Find where the given text appears and provide that cell's center as (x, y) coordinate. 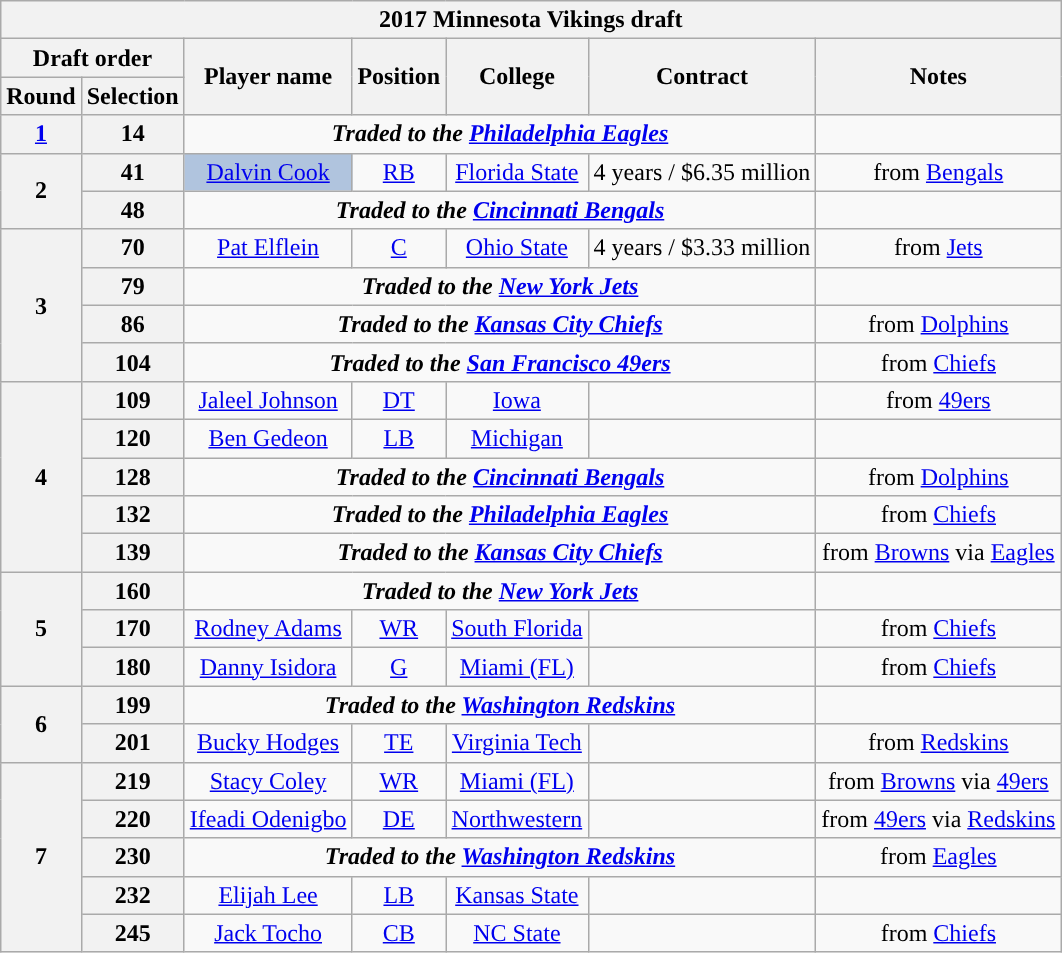
4 (41, 476)
120 (132, 438)
160 (132, 591)
109 (132, 400)
from Redskins (938, 743)
Iowa (517, 400)
6 (41, 724)
199 (132, 705)
Ifeadi Odenigbo (268, 819)
TE (399, 743)
Ohio State (517, 248)
2 (41, 191)
139 (132, 553)
Elijah Lee (268, 895)
5 (41, 629)
from 49ers via Redskins (938, 819)
104 (132, 362)
70 (132, 248)
College (517, 77)
Notes (938, 77)
230 (132, 857)
from Jets (938, 248)
Pat Elflein (268, 248)
Northwestern (517, 819)
from Bengals (938, 172)
Rodney Adams (268, 629)
3 (41, 305)
Player name (268, 77)
1 (41, 134)
128 (132, 477)
Traded to the San Francisco 49ers (500, 362)
NC State (517, 933)
Selection (132, 96)
86 (132, 324)
132 (132, 515)
from Browns via Eagles (938, 553)
245 (132, 933)
180 (132, 667)
14 (132, 134)
Round (41, 96)
4 years / $3.33 million (702, 248)
Kansas State (517, 895)
41 (132, 172)
from Eagles (938, 857)
Ben Gedeon (268, 438)
Florida State (517, 172)
Stacy Coley (268, 781)
Draft order (92, 58)
from 49ers (938, 400)
Contract (702, 77)
Position (399, 77)
79 (132, 286)
CB (399, 933)
South Florida (517, 629)
Virginia Tech (517, 743)
Danny Isidora (268, 667)
232 (132, 895)
RB (399, 172)
Jaleel Johnson (268, 400)
Jack Tocho (268, 933)
201 (132, 743)
Bucky Hodges (268, 743)
G (399, 667)
C (399, 248)
220 (132, 819)
48 (132, 210)
7 (41, 857)
2017 Minnesota Vikings draft (531, 20)
from Browns via 49ers (938, 781)
Dalvin Cook (268, 172)
170 (132, 629)
219 (132, 781)
4 years / $6.35 million (702, 172)
DE (399, 819)
DT (399, 400)
Michigan (517, 438)
